Identify which cell holds the provided text, then report its (X, Y) central coordinate. 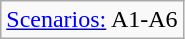
Scenarios: A1-A6 (92, 20)
